Output the [x, y] coordinate of the center of the cell containing the given text.  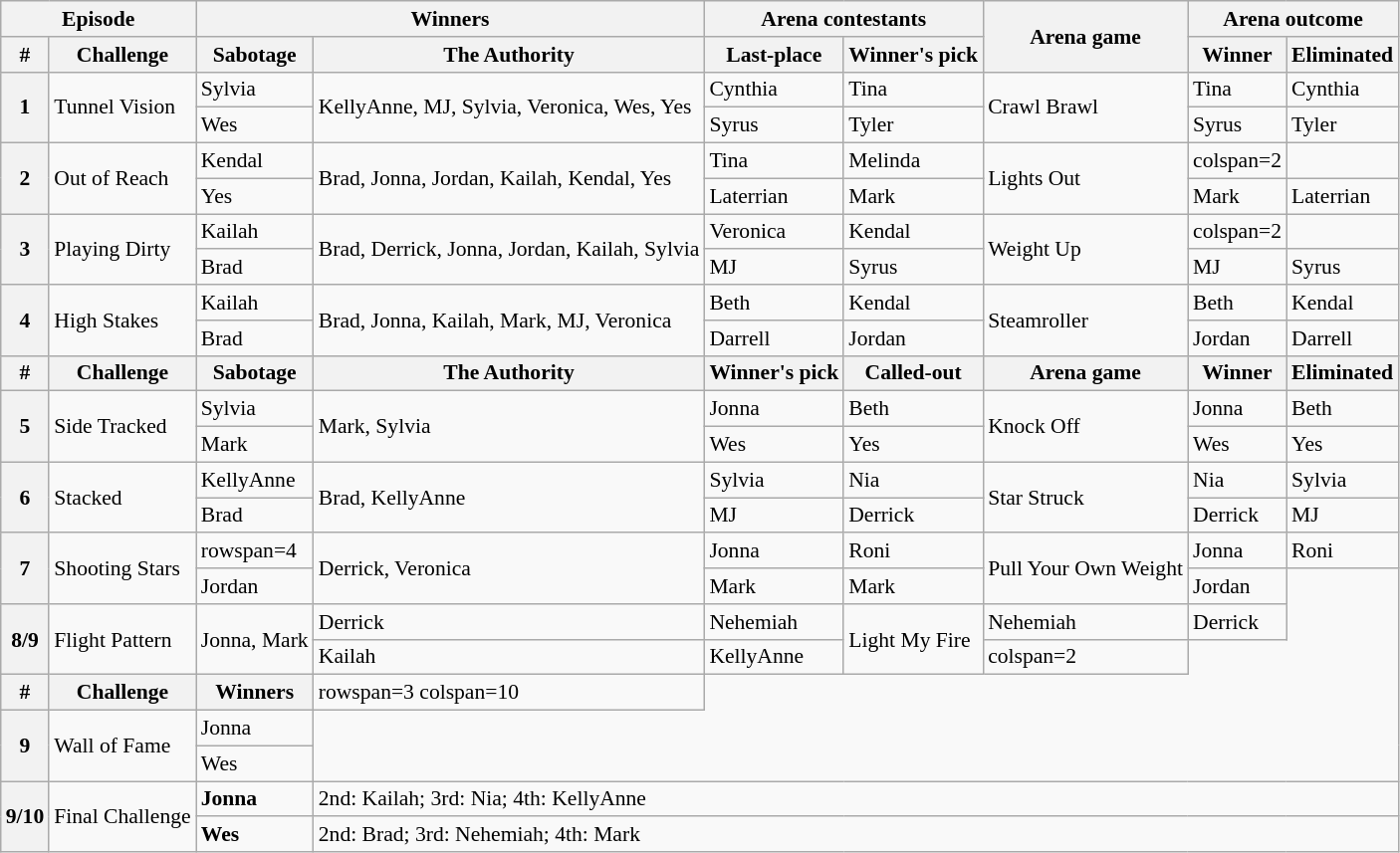
9/10 [26, 816]
Derrick, Veronica [510, 569]
7 [26, 569]
Side Tracked [121, 426]
High Stakes [121, 320]
Brad, Jonna, Jordan, Kailah, Kendal, Yes [510, 179]
Brad, KellyAnne [510, 498]
rowspan=4 [255, 551]
Star Struck [1085, 498]
Arena contestants [843, 19]
4 [26, 320]
Weight Up [1085, 249]
9 [26, 746]
Brad, Derrick, Jonna, Jordan, Kailah, Sylvia [510, 249]
Stacked [121, 498]
Final Challenge [121, 816]
2 [26, 179]
Light My Fire [913, 639]
Tunnel Vision [121, 107]
Called-out [913, 373]
1 [26, 107]
6 [26, 498]
Playing Dirty [121, 249]
Arena outcome [1292, 19]
5 [26, 426]
Crawl Brawl [1085, 107]
Knock Off [1085, 426]
Pull Your Own Weight [1085, 569]
KellyAnne, MJ, Sylvia, Veronica, Wes, Yes [510, 107]
Lights Out [1085, 179]
Jonna, Mark [255, 639]
3 [26, 249]
Veronica [774, 232]
Flight Pattern [121, 639]
rowspan=3 colspan=10 [510, 693]
8/9 [26, 639]
Last-place [774, 55]
Melinda [913, 161]
2nd: Brad; 3rd: Nehemiah; 4th: Mark [856, 835]
Steamroller [1085, 320]
Shooting Stars [121, 569]
Episode [99, 19]
Wall of Fame [121, 746]
Mark, Sylvia [510, 426]
2nd: Kailah; 3rd: Nia; 4th: KellyAnne [856, 799]
Brad, Jonna, Kailah, Mark, MJ, Veronica [510, 320]
Out of Reach [121, 179]
